Return the (x, y) coordinate for the center point of the cell that contains the specified text.  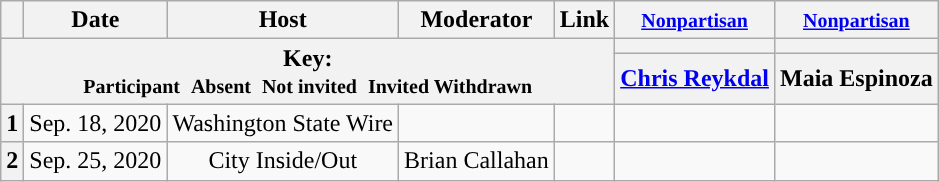
Sep. 25, 2020 (96, 161)
2 (12, 161)
1 (12, 123)
Link (584, 20)
Sep. 18, 2020 (96, 123)
Moderator (477, 20)
Washington State Wire (283, 123)
Host (283, 20)
Brian Callahan (477, 161)
Key: Participant Absent Not invited Invited Withdrawn (308, 72)
Chris Reykdal (695, 78)
Date (96, 20)
Maia Espinoza (856, 78)
City Inside/Out (283, 161)
